From the cell containing the given text, extract its center point as [X, Y] coordinate. 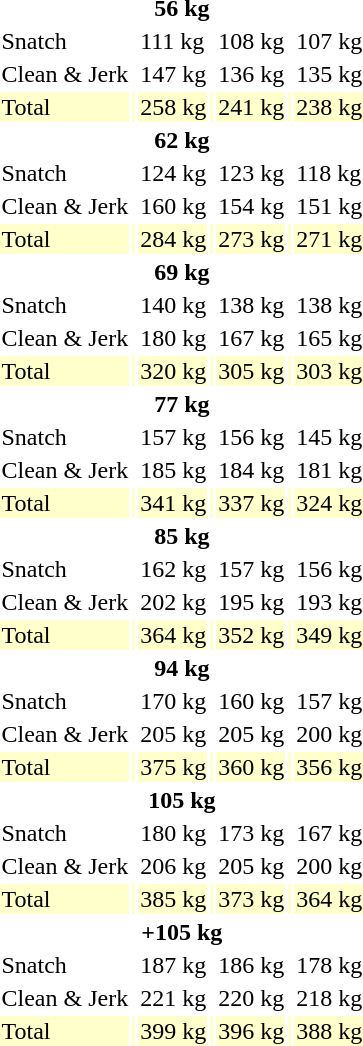
173 kg [252, 833]
385 kg [174, 899]
273 kg [252, 239]
123 kg [252, 173]
187 kg [174, 965]
136 kg [252, 74]
167 kg [252, 338]
195 kg [252, 602]
170 kg [174, 701]
360 kg [252, 767]
138 kg [252, 305]
352 kg [252, 635]
364 kg [174, 635]
320 kg [174, 371]
337 kg [252, 503]
221 kg [174, 998]
140 kg [174, 305]
154 kg [252, 206]
220 kg [252, 998]
241 kg [252, 107]
147 kg [174, 74]
108 kg [252, 41]
156 kg [252, 437]
184 kg [252, 470]
305 kg [252, 371]
399 kg [174, 1031]
202 kg [174, 602]
258 kg [174, 107]
185 kg [174, 470]
186 kg [252, 965]
111 kg [174, 41]
162 kg [174, 569]
396 kg [252, 1031]
341 kg [174, 503]
373 kg [252, 899]
206 kg [174, 866]
284 kg [174, 239]
124 kg [174, 173]
375 kg [174, 767]
